Scan for the cell matching the given text and deliver its [x, y] coordinate at center. 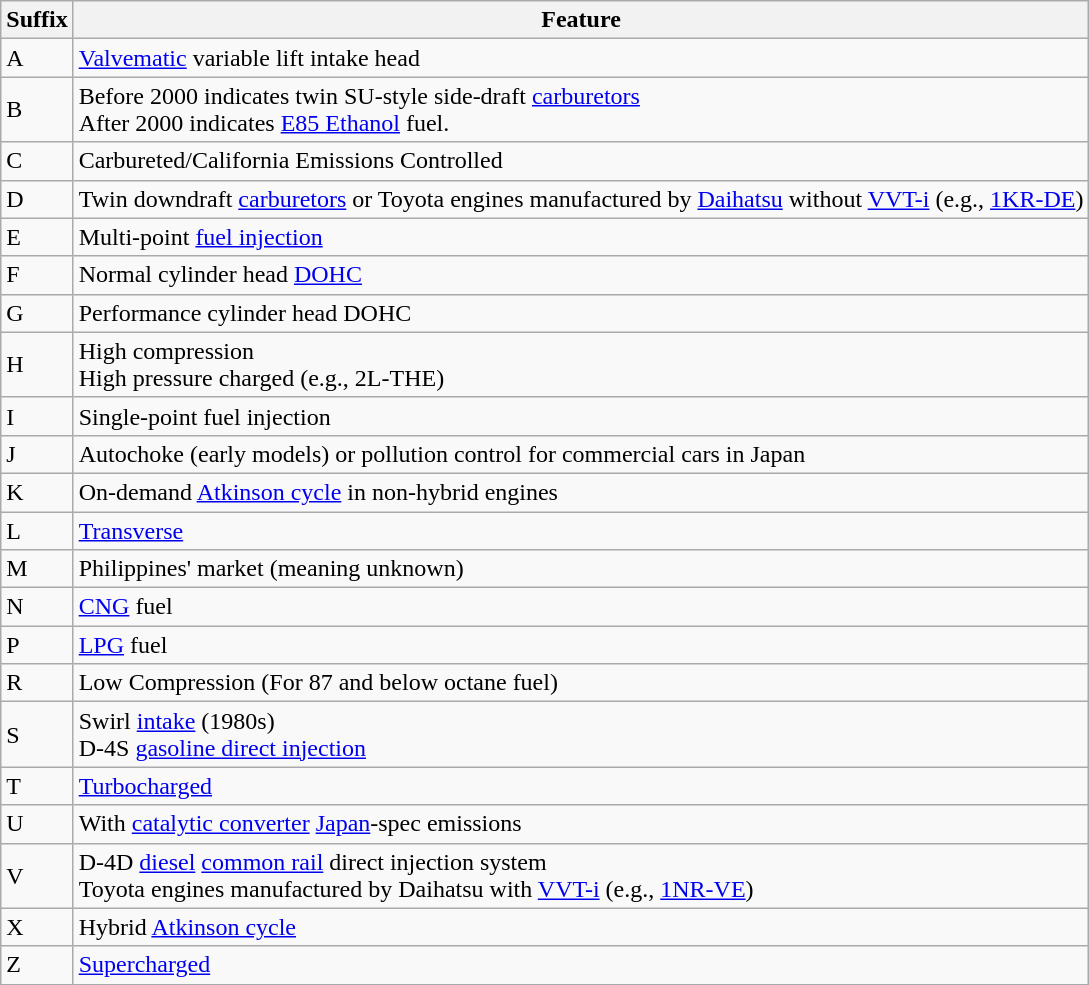
G [37, 313]
On-demand Atkinson cycle in non-hybrid engines [581, 492]
With catalytic converter Japan-spec emissions [581, 824]
U [37, 824]
Performance cylinder head DOHC [581, 313]
H [37, 364]
Feature [581, 20]
T [37, 786]
J [37, 454]
Autochoke (early models) or pollution control for commercial cars in Japan [581, 454]
Before 2000 indicates twin SU-style side-draft carburetorsAfter 2000 indicates E85 Ethanol fuel. [581, 110]
C [37, 161]
Multi-point fuel injection [581, 237]
Z [37, 965]
B [37, 110]
S [37, 734]
Transverse [581, 531]
Hybrid Atkinson cycle [581, 927]
R [37, 683]
Philippines' market (meaning unknown) [581, 569]
Swirl intake (1980s)D-4S gasoline direct injection [581, 734]
P [37, 645]
Carbureted/California Emissions Controlled [581, 161]
Supercharged [581, 965]
Turbocharged [581, 786]
Twin downdraft carburetors or Toyota engines manufactured by Daihatsu without VVT-i (e.g., 1KR-DE) [581, 199]
Low Compression (For 87 and below octane fuel) [581, 683]
V [37, 876]
A [37, 58]
Suffix [37, 20]
K [37, 492]
N [37, 607]
D-4D diesel common rail direct injection systemToyota engines manufactured by Daihatsu with VVT-i (e.g., 1NR-VE) [581, 876]
M [37, 569]
LPG fuel [581, 645]
CNG fuel [581, 607]
X [37, 927]
L [37, 531]
F [37, 275]
Single-point fuel injection [581, 416]
I [37, 416]
E [37, 237]
Normal cylinder head DOHC [581, 275]
D [37, 199]
Valvematic variable lift intake head [581, 58]
High compressionHigh pressure charged (e.g., 2L-THE) [581, 364]
